Output the [x, y] coordinate of the center of the cell containing the given text.  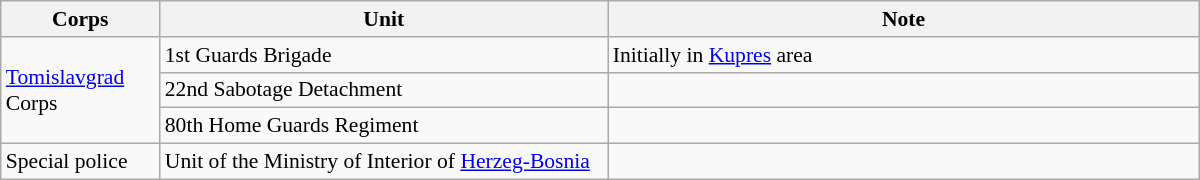
Unit of the Ministry of Interior of Herzeg-Bosnia [384, 162]
22nd Sabotage Detachment [384, 90]
Corps [80, 19]
Tomislavgrad Corps [80, 90]
Initially in Kupres area [904, 55]
1st Guards Brigade [384, 55]
80th Home Guards Regiment [384, 126]
Unit [384, 19]
Special police [80, 162]
Note [904, 19]
